For the text-containing cell, return its midpoint in (x, y) coordinate format. 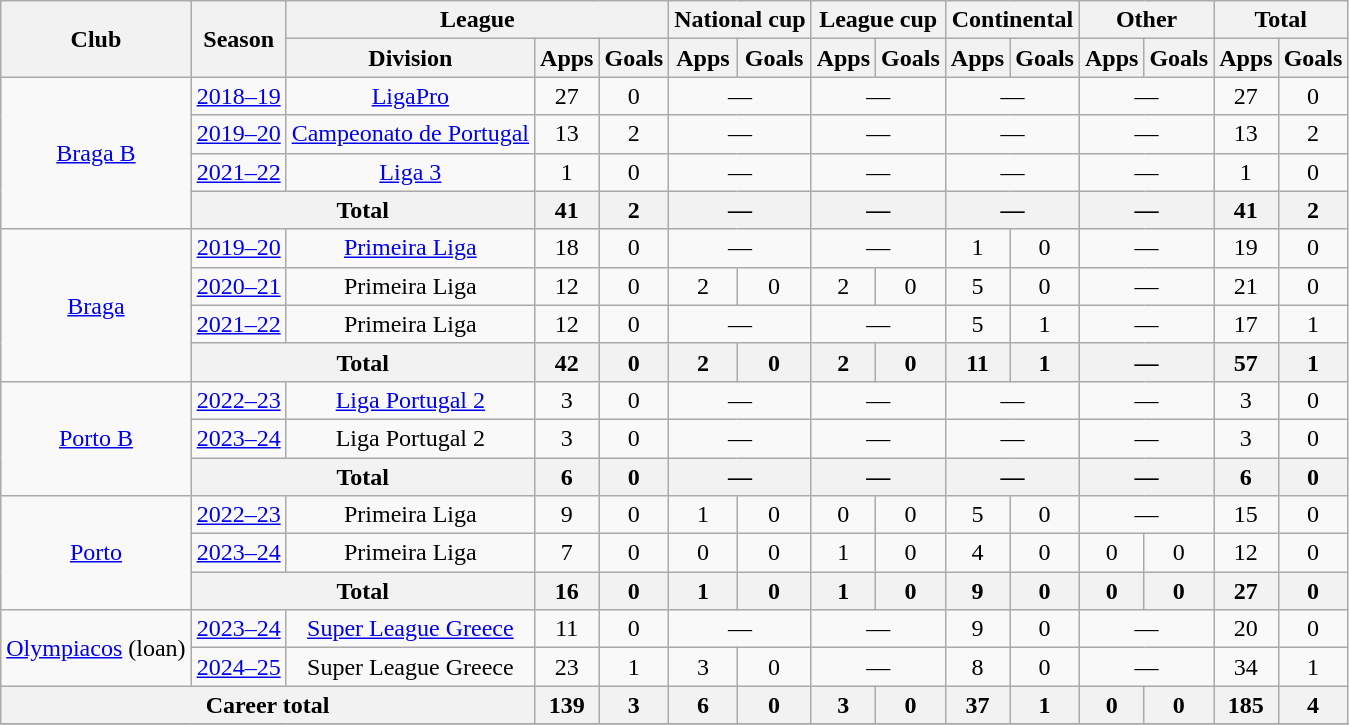
21 (1246, 286)
2018–19 (238, 96)
16 (567, 591)
National cup (740, 20)
34 (1246, 667)
Other (1146, 20)
League (478, 20)
Braga B (96, 153)
17 (1246, 324)
Continental (1012, 20)
Career total (268, 705)
Porto (96, 553)
Division (410, 58)
18 (567, 248)
20 (1246, 629)
57 (1246, 362)
139 (567, 705)
8 (977, 667)
19 (1246, 248)
LigaPro (410, 96)
Porto B (96, 438)
Liga 3 (410, 172)
2024–25 (238, 667)
42 (567, 362)
15 (1246, 515)
League cup (878, 20)
185 (1246, 705)
23 (567, 667)
7 (567, 553)
Olympiacos (loan) (96, 648)
2020–21 (238, 286)
Braga (96, 305)
Campeonato de Portugal (410, 134)
Club (96, 39)
Season (238, 39)
37 (977, 705)
